Identify which cell holds the provided text, then report its [x, y] central coordinate. 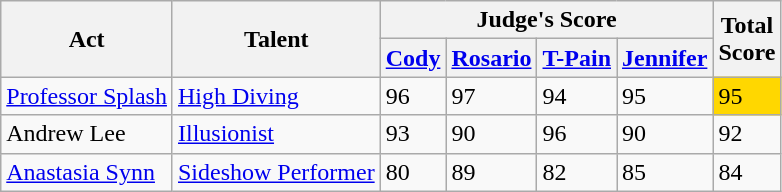
High Diving [276, 96]
Anastasia Synn [87, 172]
94 [577, 96]
84 [747, 172]
Judge's Score [546, 20]
Sideshow Performer [276, 172]
Act [87, 39]
89 [492, 172]
Andrew Lee [87, 134]
85 [665, 172]
97 [492, 96]
T-Pain [577, 58]
Cody [413, 58]
Rosario [492, 58]
Talent [276, 39]
82 [577, 172]
93 [413, 134]
Professor Splash [87, 96]
TotalScore [747, 39]
92 [747, 134]
Illusionist [276, 134]
Jennifer [665, 58]
80 [413, 172]
